Locate the cell with the specified text and output its (X, Y) center coordinate. 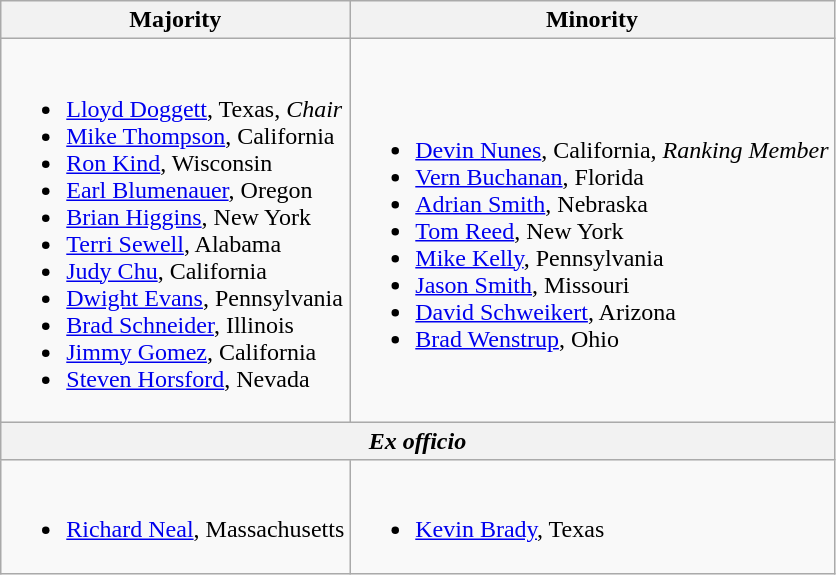
Kevin Brady, Texas (592, 516)
Richard Neal, Massachusetts (176, 516)
Ex officio (418, 441)
Minority (592, 20)
Majority (176, 20)
